Identify which cell holds the provided text, then report its [X, Y] central coordinate. 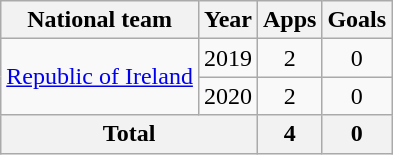
2019 [228, 58]
Year [228, 20]
4 [289, 134]
Republic of Ireland [100, 77]
Apps [289, 20]
Total [130, 134]
Goals [357, 20]
National team [100, 20]
2020 [228, 96]
